Output the (X, Y) coordinate of the center of the cell containing the given text.  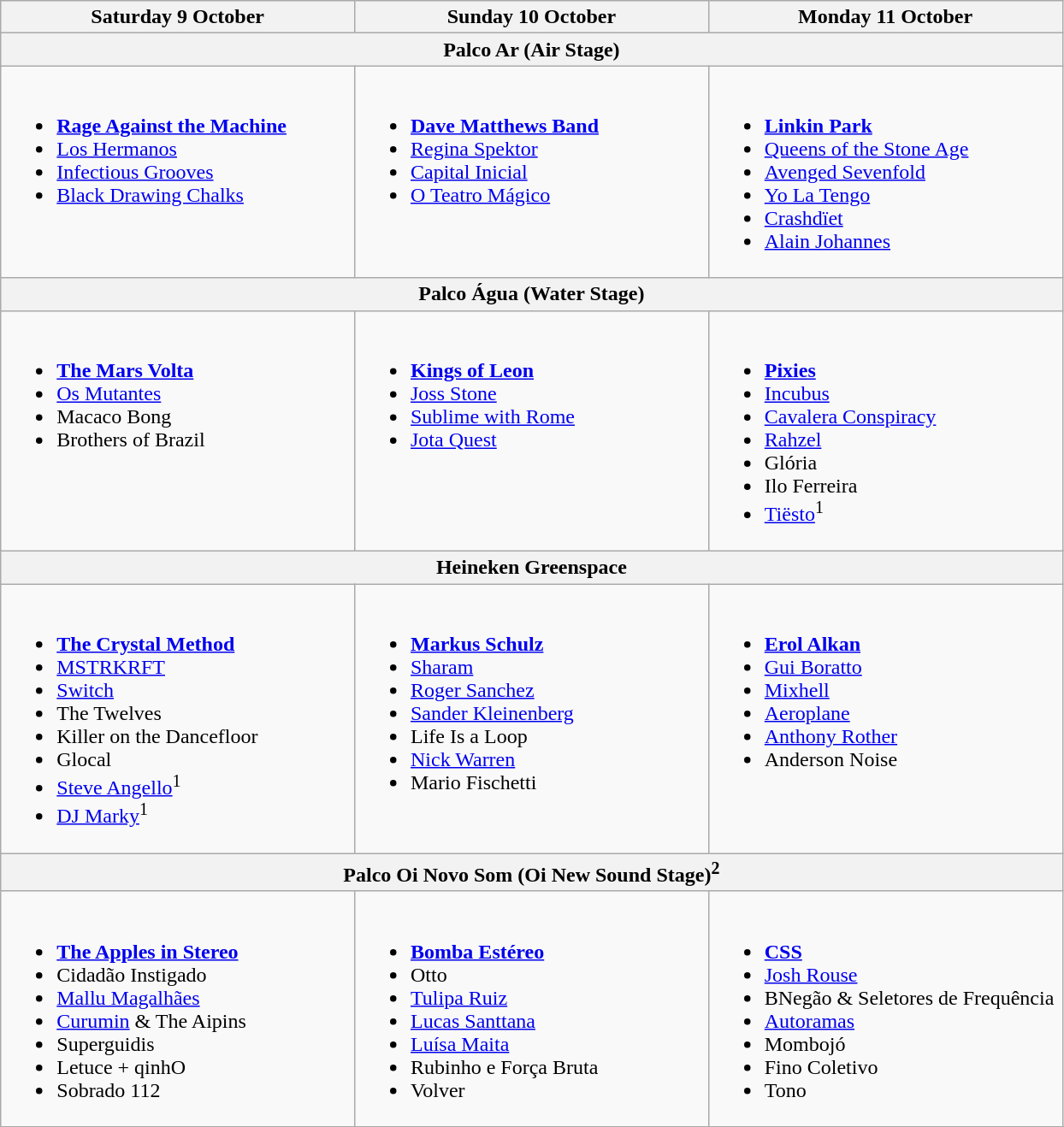
Palco Ar (Air Stage) (532, 50)
The Mars VoltaOs MutantesMacaco BongBrothers of Brazil (178, 431)
Kings of LeonJoss StoneSublime with RomeJota Quest (531, 431)
Erol AlkanGui BorattoMixhellAeroplaneAnthony RotherAnderson Noise (885, 718)
Palco Água (Water Stage) (532, 294)
Monday 11 October (885, 17)
Saturday 9 October (178, 17)
Linkin ParkQueens of the Stone AgeAvenged SevenfoldYo La TengoCrashdïetAlain Johannes (885, 172)
The Crystal MethodMSTRKRFTSwitchThe TwelvesKiller on the DancefloorGlocalSteve Angello1DJ Marky1 (178, 718)
PixiesIncubusCavalera ConspiracyRahzelGlóriaIlo FerreiraTiësto1 (885, 431)
Sunday 10 October (531, 17)
Bomba EstéreoOttoTulipa RuizLucas SanttanaLuísa MaitaRubinho e Força BrutaVolver (531, 1009)
Markus SchulzSharamRoger SanchezSander KleinenbergLife Is a LoopNick WarrenMario Fischetti (531, 718)
Dave Matthews BandRegina SpektorCapital InicialO Teatro Mágico (531, 172)
The Apples in StereoCidadão InstigadoMallu MagalhãesCurumin & The AipinsSuperguidisLetuce + qinhOSobrado 112 (178, 1009)
Heineken Greenspace (532, 568)
CSSJosh RouseBNegão & Seletores de FrequênciaAutoramasMombojóFino ColetivoTono (885, 1009)
Palco Oi Novo Som (Oi New Sound Stage)2 (532, 872)
Rage Against the MachineLos HermanosInfectious GroovesBlack Drawing Chalks (178, 172)
